Search for the cell housing the specified text and yield its [X, Y] center coordinate. 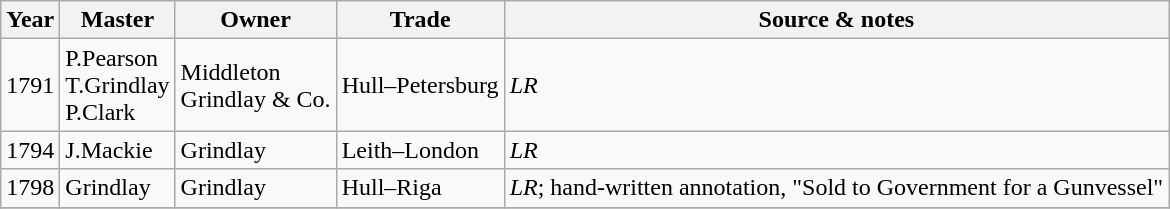
Leith–London [420, 150]
1798 [30, 188]
LR; hand-written annotation, "Sold to Government for a Gunvessel" [836, 188]
Year [30, 20]
Hull–Petersburg [420, 85]
Hull–Riga [420, 188]
Master [118, 20]
P.PearsonT.GrindlayP.Clark [118, 85]
Trade [420, 20]
J.Mackie [118, 150]
MiddletonGrindlay & Co. [256, 85]
Owner [256, 20]
1791 [30, 85]
Source & notes [836, 20]
1794 [30, 150]
